Determine the (X, Y) coordinate at the center of the cell enclosing the given text.  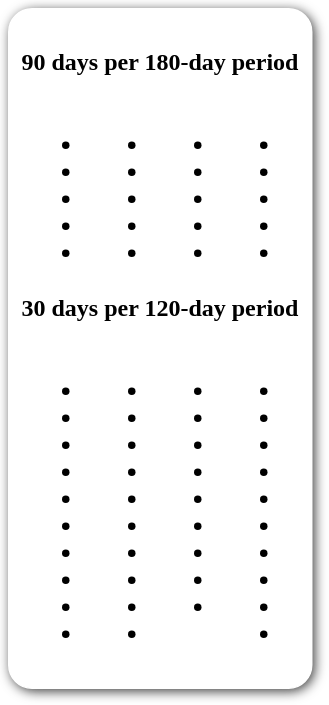
90 days per 180-day period 30 days per 120-day period (160, 348)
